Find where the given text appears and provide that cell's center as (x, y) coordinate. 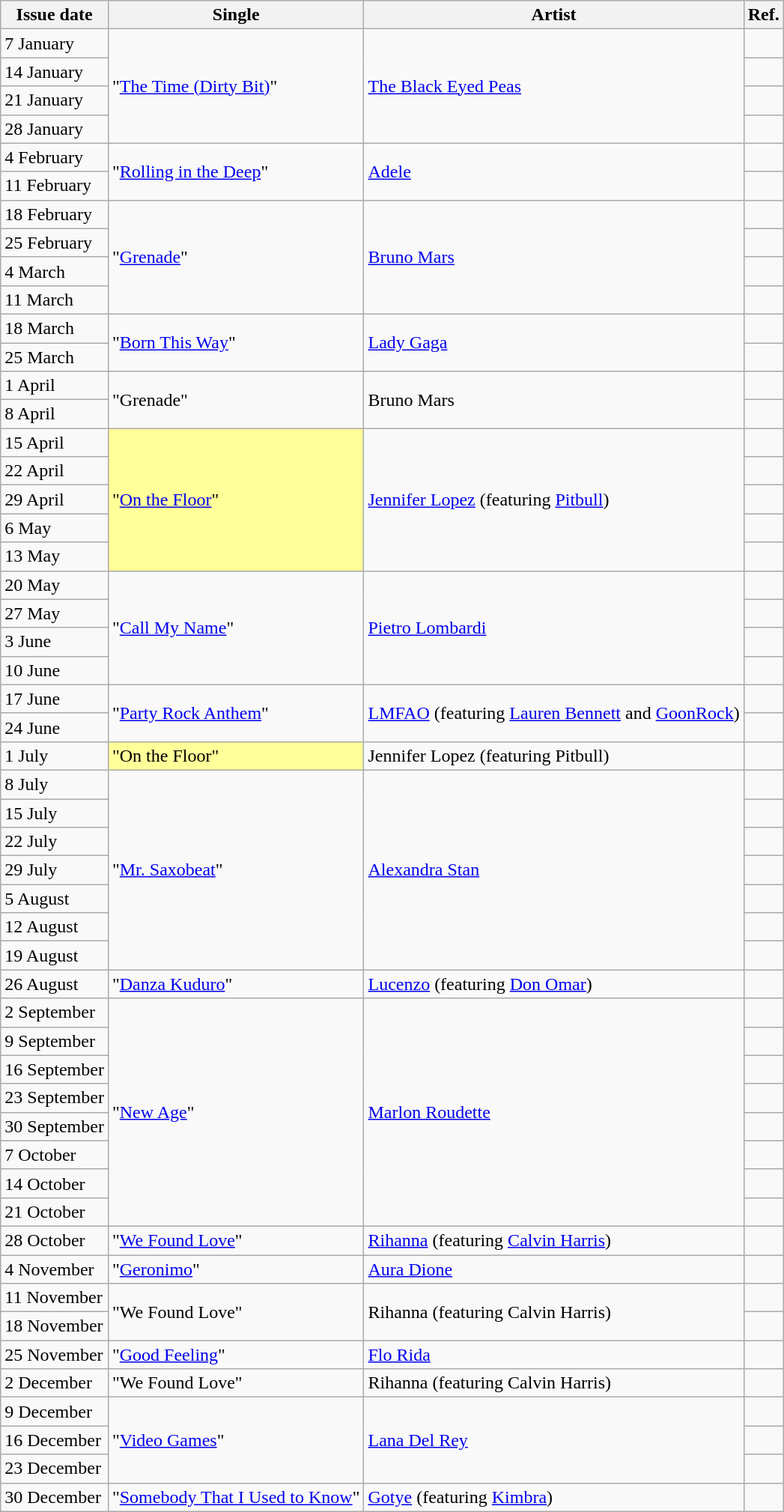
5 August (55, 899)
Flo Rida (554, 1355)
Lana Del Rey (554, 1440)
"Mr. Saxobeat" (236, 869)
4 March (55, 271)
28 October (55, 1240)
16 September (55, 1069)
LMFAO (featuring Lauren Bennett and GoonRock) (554, 713)
12 August (55, 927)
30 September (55, 1126)
7 January (55, 43)
Adele (554, 171)
Ref. (764, 15)
The Black Eyed Peas (554, 86)
Lady Gaga (554, 342)
30 December (55, 1497)
2 September (55, 1012)
8 July (55, 784)
17 June (55, 699)
4 February (55, 157)
Artist (554, 15)
23 December (55, 1469)
11 February (55, 186)
27 May (55, 613)
1 April (55, 386)
26 August (55, 984)
20 May (55, 585)
15 April (55, 443)
14 October (55, 1183)
25 November (55, 1355)
"Somebody That I Used to Know" (236, 1497)
"Geronimo" (236, 1269)
25 February (55, 243)
21 January (55, 100)
16 December (55, 1440)
Lucenzo (featuring Don Omar) (554, 984)
19 August (55, 956)
18 February (55, 214)
18 November (55, 1326)
7 October (55, 1155)
"Born This Way" (236, 342)
6 May (55, 528)
3 June (55, 642)
"The Time (Dirty Bit)" (236, 86)
"Danza Kuduro" (236, 984)
22 April (55, 471)
18 March (55, 328)
15 July (55, 813)
13 May (55, 556)
9 December (55, 1412)
22 July (55, 842)
Pietro Lombardi (554, 628)
"Good Feeling" (236, 1355)
21 October (55, 1212)
11 March (55, 300)
Single (236, 15)
Alexandra Stan (554, 869)
"Video Games" (236, 1440)
"Rolling in the Deep" (236, 171)
"Party Rock Anthem" (236, 713)
28 January (55, 129)
11 November (55, 1298)
2 December (55, 1383)
4 November (55, 1269)
1 July (55, 756)
"Call My Name" (236, 628)
"New Age" (236, 1112)
10 June (55, 670)
Gotye (featuring Kimbra) (554, 1497)
25 March (55, 357)
29 April (55, 500)
Issue date (55, 15)
29 July (55, 870)
23 September (55, 1098)
24 June (55, 727)
Aura Dione (554, 1269)
8 April (55, 414)
Marlon Roudette (554, 1112)
9 September (55, 1041)
14 January (55, 72)
